Scan for the cell matching the given text and deliver its [X, Y] coordinate at center. 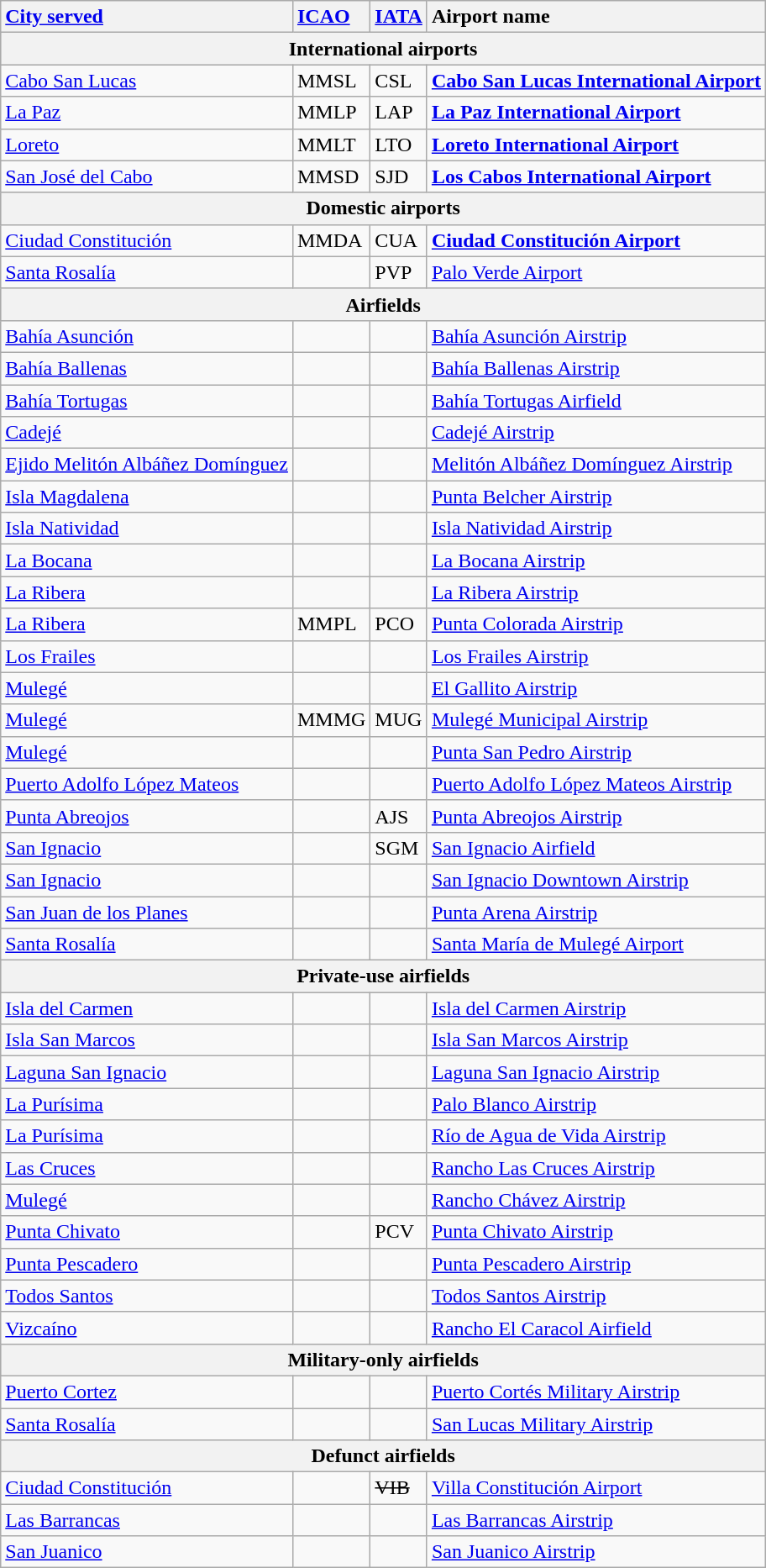
Isla Natividad Airstrip [596, 529]
San Juanico Airstrip [596, 1552]
El Gallito Airstrip [596, 688]
PCO [399, 624]
IATA [399, 17]
City served [147, 17]
Todos Santos Airstrip [596, 1296]
CSL [399, 81]
Bahía Ballenas Airstrip [596, 368]
Bahía Tortugas [147, 401]
MMSD [331, 176]
La Bocana [147, 560]
Isla San Marcos Airstrip [596, 1040]
MUG [399, 720]
Ejido Melitón Albáñez Domínguez [147, 465]
VIB [399, 1488]
Vizcaíno [147, 1328]
Punta Arena Airstrip [596, 912]
Punta Abreojos Airstrip [596, 816]
Laguna San Ignacio [147, 1072]
MMMG [331, 720]
Defunct airfields [383, 1456]
Bahía Asunción [147, 336]
MMSL [331, 81]
Airport name [596, 17]
Rancho Las Cruces Airstrip [596, 1168]
Melitón Albáñez Domínguez Airstrip [596, 465]
Loreto [147, 145]
Cabo San Lucas [147, 81]
Santa María de Mulegé Airport [596, 944]
Rancho El Caracol Airfield [596, 1328]
ICAO [331, 17]
Punta Pescadero [147, 1264]
La Paz [147, 113]
Loreto International Airport [596, 145]
Río de Agua de Vida Airstrip [596, 1136]
Cadejé Airstrip [596, 433]
San Lucas Military Airstrip [596, 1424]
Punta Chivato Airstrip [596, 1232]
LTO [399, 145]
CUA [399, 240]
Puerto Adolfo López Mateos Airstrip [596, 784]
MMLT [331, 145]
La Ribera Airstrip [596, 592]
Cadejé [147, 433]
San Juan de los Planes [147, 912]
Mulegé Municipal Airstrip [596, 720]
Los Frailes [147, 656]
MMLP [331, 113]
Laguna San Ignacio Airstrip [596, 1072]
Bahía Asunción Airstrip [596, 336]
MMPL [331, 624]
Bahía Ballenas [147, 368]
Puerto Cortés Military Airstrip [596, 1392]
Punta Chivato [147, 1232]
Isla San Marcos [147, 1040]
Punta San Pedro Airstrip [596, 752]
International airports [383, 49]
Punta Abreojos [147, 816]
La Bocana Airstrip [596, 560]
Isla del Carmen Airstrip [596, 1008]
AJS [399, 816]
PVP [399, 272]
MMDA [331, 240]
San Juanico [147, 1552]
Las Barrancas Airstrip [596, 1520]
Punta Belcher Airstrip [596, 497]
Villa Constitución Airport [596, 1488]
Puerto Cortez [147, 1392]
Los Cabos International Airport [596, 176]
Private-use airfields [383, 976]
Bahía Tortugas Airfield [596, 401]
Punta Pescadero Airstrip [596, 1264]
San José del Cabo [147, 176]
Palo Blanco Airstrip [596, 1104]
Airfields [383, 304]
Isla Magdalena [147, 497]
Rancho Chávez Airstrip [596, 1200]
Ciudad Constitución Airport [596, 240]
Domestic airports [383, 208]
Cabo San Lucas International Airport [596, 81]
La Paz International Airport [596, 113]
LAP [399, 113]
Palo Verde Airport [596, 272]
PCV [399, 1232]
Los Frailes Airstrip [596, 656]
Isla del Carmen [147, 1008]
Todos Santos [147, 1296]
San Ignacio Downtown Airstrip [596, 880]
Military-only airfields [383, 1360]
Las Cruces [147, 1168]
San Ignacio Airfield [596, 848]
Puerto Adolfo López Mateos [147, 784]
SJD [399, 176]
Las Barrancas [147, 1520]
Isla Natividad [147, 529]
SGM [399, 848]
Punta Colorada Airstrip [596, 624]
